Find where the given text appears and provide that cell's center as [X, Y] coordinate. 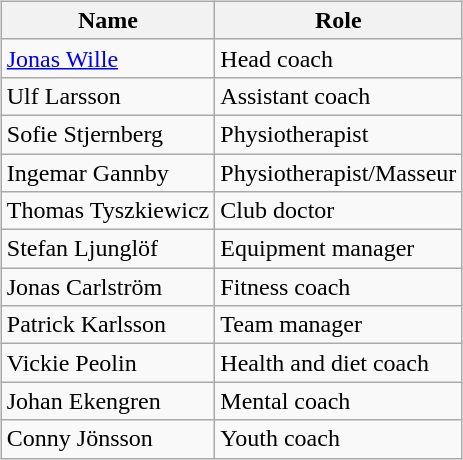
Mental coach [338, 401]
Sofie Stjernberg [108, 134]
Team manager [338, 325]
Youth coach [338, 439]
Jonas Carlström [108, 287]
Head coach [338, 58]
Equipment manager [338, 249]
Health and diet coach [338, 363]
Jonas Wille [108, 58]
Fitness coach [338, 287]
Thomas Tyszkiewicz [108, 211]
Johan Ekengren [108, 401]
Club doctor [338, 211]
Physiotherapist [338, 134]
Role [338, 20]
Stefan Ljunglöf [108, 249]
Ulf Larsson [108, 96]
Physiotherapist/Masseur [338, 173]
Name [108, 20]
Patrick Karlsson [108, 325]
Assistant coach [338, 96]
Vickie Peolin [108, 363]
Ingemar Gannby [108, 173]
Conny Jönsson [108, 439]
